For the text-containing cell, return its midpoint in (x, y) coordinate format. 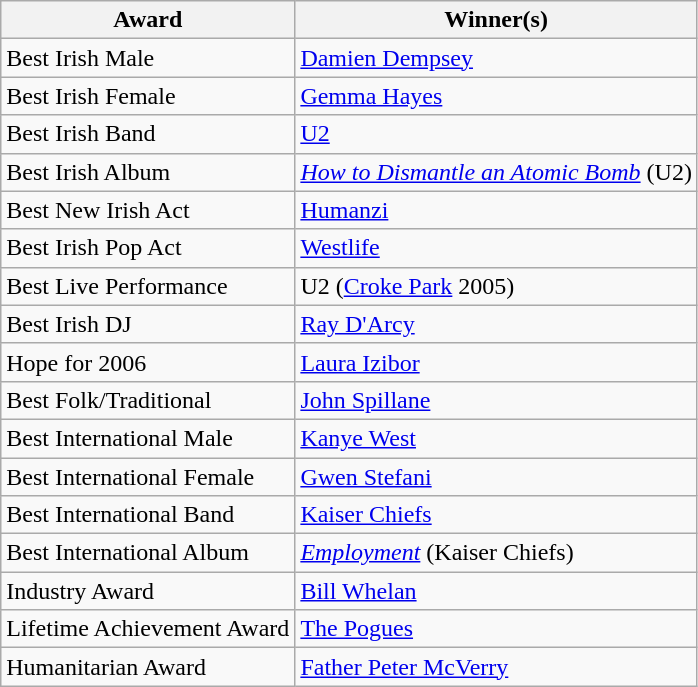
Damien Dempsey (496, 58)
Best International Male (148, 438)
Bill Whelan (496, 591)
Gemma Hayes (496, 96)
Industry Award (148, 591)
Best Irish Band (148, 134)
Best International Band (148, 515)
Employment (Kaiser Chiefs) (496, 553)
Best International Album (148, 553)
Kaiser Chiefs (496, 515)
Winner(s) (496, 20)
Westlife (496, 248)
Lifetime Achievement Award (148, 629)
Best Irish Album (148, 172)
U2 (Croke Park 2005) (496, 286)
Kanye West (496, 438)
Award (148, 20)
Ray D'Arcy (496, 324)
U2 (496, 134)
Humanitarian Award (148, 667)
Hope for 2006 (148, 362)
Best Irish Male (148, 58)
Best Live Performance (148, 286)
Father Peter McVerry (496, 667)
Gwen Stefani (496, 477)
How to Dismantle an Atomic Bomb (U2) (496, 172)
Humanzi (496, 210)
John Spillane (496, 400)
Best Irish Pop Act (148, 248)
Best Irish Female (148, 96)
Best Irish DJ (148, 324)
Best International Female (148, 477)
Best Folk/Traditional (148, 400)
Best New Irish Act (148, 210)
The Pogues (496, 629)
Laura Izibor (496, 362)
